Search for the cell housing the specified text and yield its [x, y] center coordinate. 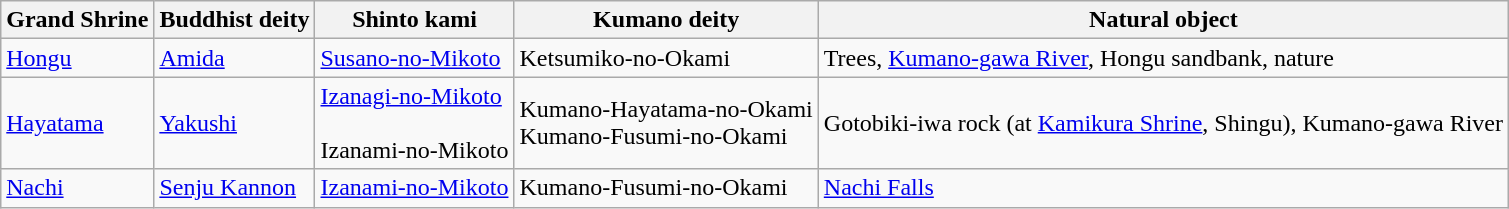
Kumano deity [666, 20]
Hayatama [78, 123]
Nachi Falls [1163, 188]
Nachi [78, 188]
Yakushi [234, 123]
Senju Kannon [234, 188]
Izanami-no-Mikoto [414, 188]
Natural object [1163, 20]
Ketsumiko-no-Okami [666, 58]
Kumano-Fusumi-no-Okami [666, 188]
Kumano-Hayatama-no-OkamiKumano-Fusumi-no-Okami [666, 123]
Izanagi-no-MikotoIzanami-no-Mikoto [414, 123]
Hongu [78, 58]
Susano-no-Mikoto [414, 58]
Shinto kami [414, 20]
Grand Shrine [78, 20]
Gotobiki-iwa rock (at Kamikura Shrine, Shingu), Kumano-gawa River [1163, 123]
Trees, Kumano-gawa River, Hongu sandbank, nature [1163, 58]
Buddhist deity [234, 20]
Amida [234, 58]
